Locate the cell with the specified text and output its [x, y] center coordinate. 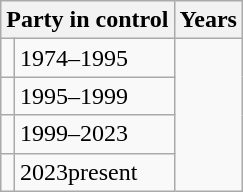
Party in control [88, 20]
1995–1999 [94, 96]
1999–2023 [94, 134]
Years [208, 20]
2023present [94, 172]
1974–1995 [94, 58]
